Return the (x, y) coordinate for the center point of the cell that contains the specified text.  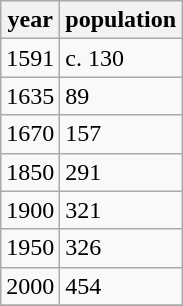
1670 (30, 134)
1591 (30, 58)
c. 130 (121, 58)
population (121, 20)
291 (121, 172)
454 (121, 286)
1850 (30, 172)
2000 (30, 286)
321 (121, 210)
year (30, 20)
157 (121, 134)
1900 (30, 210)
1950 (30, 248)
326 (121, 248)
1635 (30, 96)
89 (121, 96)
